From the cell containing the given text, extract its center point as (x, y) coordinate. 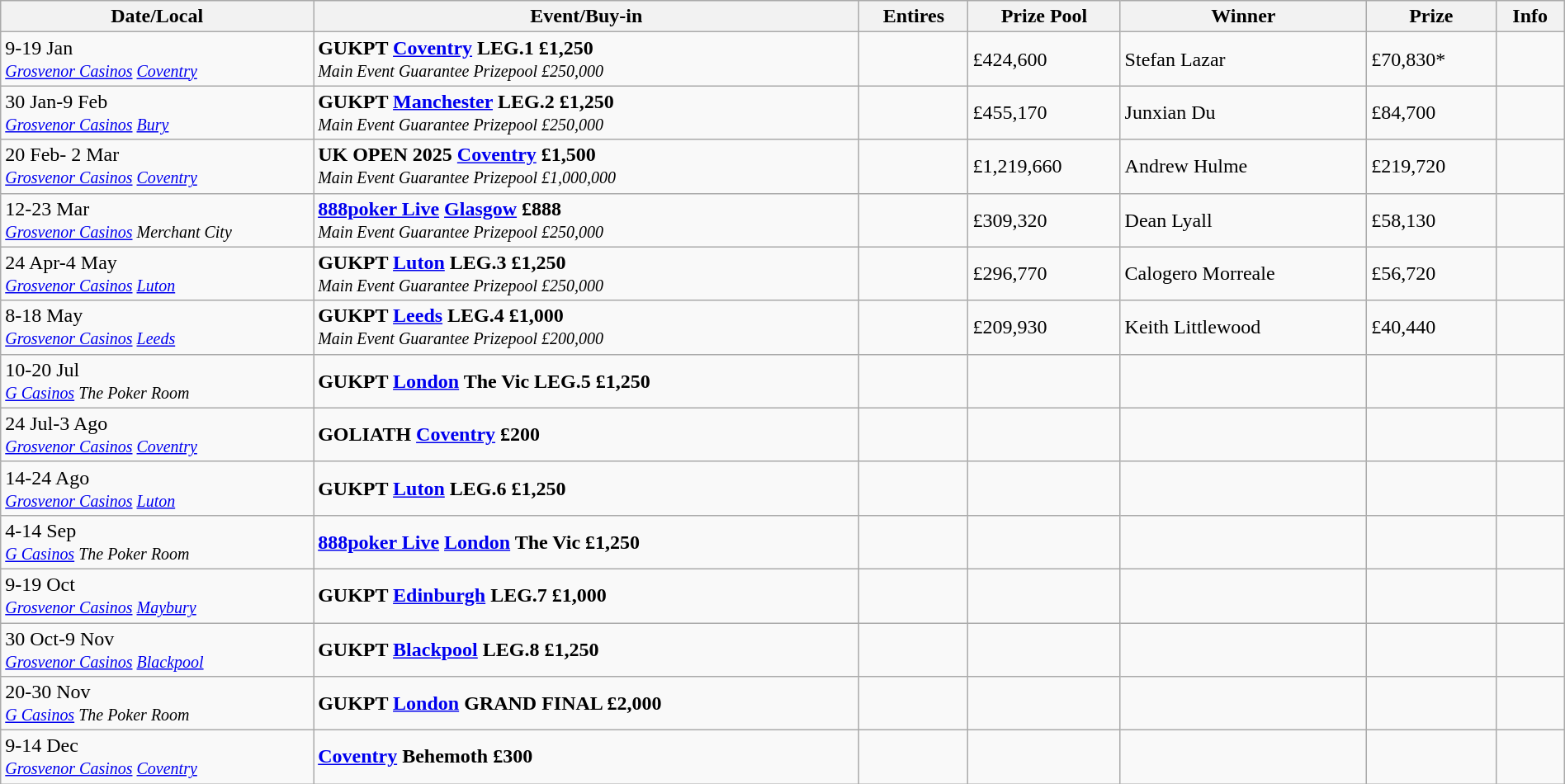
10-20 JulG Casinos The Poker Room (157, 381)
Calogero Morreale (1243, 274)
UK OPEN 2025 Coventry £1,500Main Event Guarantee Prizepool £1,000,000 (586, 167)
12-23 MarGrosvenor Casinos Merchant City (157, 220)
GUKPT Edinburgh LEG.7 £1,000 (586, 596)
Andrew Hulme (1243, 167)
£58,130 (1431, 220)
Stefan Lazar (1243, 59)
GUKPT London GRAND FINAL £2,000 (586, 703)
Entires (914, 17)
Winner (1243, 17)
£296,770 (1044, 274)
Coventry Behemoth £300 (586, 758)
£309,320 (1044, 220)
£209,930 (1044, 327)
GUKPT London The Vic LEG.5 £1,250 (586, 381)
8-18 MayGrosvenor Casinos Leeds (157, 327)
£1,219,660 (1044, 167)
30 Jan-9 FebGrosvenor Casinos Bury (157, 112)
£424,600 (1044, 59)
£70,830* (1431, 59)
GUKPT Luton LEG.3 £1,250Main Event Guarantee Prizepool £250,000 (586, 274)
Prize (1431, 17)
24 Apr-4 MayGrosvenor Casinos Luton (157, 274)
GUKPT Luton LEG.6 £1,250 (586, 489)
GUKPT Coventry LEG.1 £1,250Main Event Guarantee Prizepool £250,000 (586, 59)
20 Feb- 2 MarGrosvenor Casinos Coventry (157, 167)
9-19 JanGrosvenor Casinos Coventry (157, 59)
GUKPT Leeds LEG.4 £1,000Main Event Guarantee Prizepool £200,000 (586, 327)
9-19 OctGrosvenor Casinos Maybury (157, 596)
14-24 AgoGrosvenor Casinos Luton (157, 489)
Prize Pool (1044, 17)
Junxian Du (1243, 112)
GUKPT Manchester LEG.2 £1,250Main Event Guarantee Prizepool £250,000 (586, 112)
30 Oct-9 NovGrosvenor Casinos Blackpool (157, 649)
Info (1530, 17)
Keith Littlewood (1243, 327)
GUKPT Blackpool LEG.8 £1,250 (586, 649)
£56,720 (1431, 274)
24 Jul-3 AgoGrosvenor Casinos Coventry (157, 434)
£455,170 (1044, 112)
Event/Buy-in (586, 17)
888poker Live London The Vic £1,250 (586, 541)
Dean Lyall (1243, 220)
888poker Live Glasgow £888Main Event Guarantee Prizepool £250,000 (586, 220)
Date/Local (157, 17)
GOLIATH Coventry £200 (586, 434)
£219,720 (1431, 167)
4-14 SepG Casinos The Poker Room (157, 541)
9-14 DecGrosvenor Casinos Coventry (157, 758)
£84,700 (1431, 112)
£40,440 (1431, 327)
20-30 NovG Casinos The Poker Room (157, 703)
